Extract the (X, Y) coordinate from the center of the cell holding the provided text.  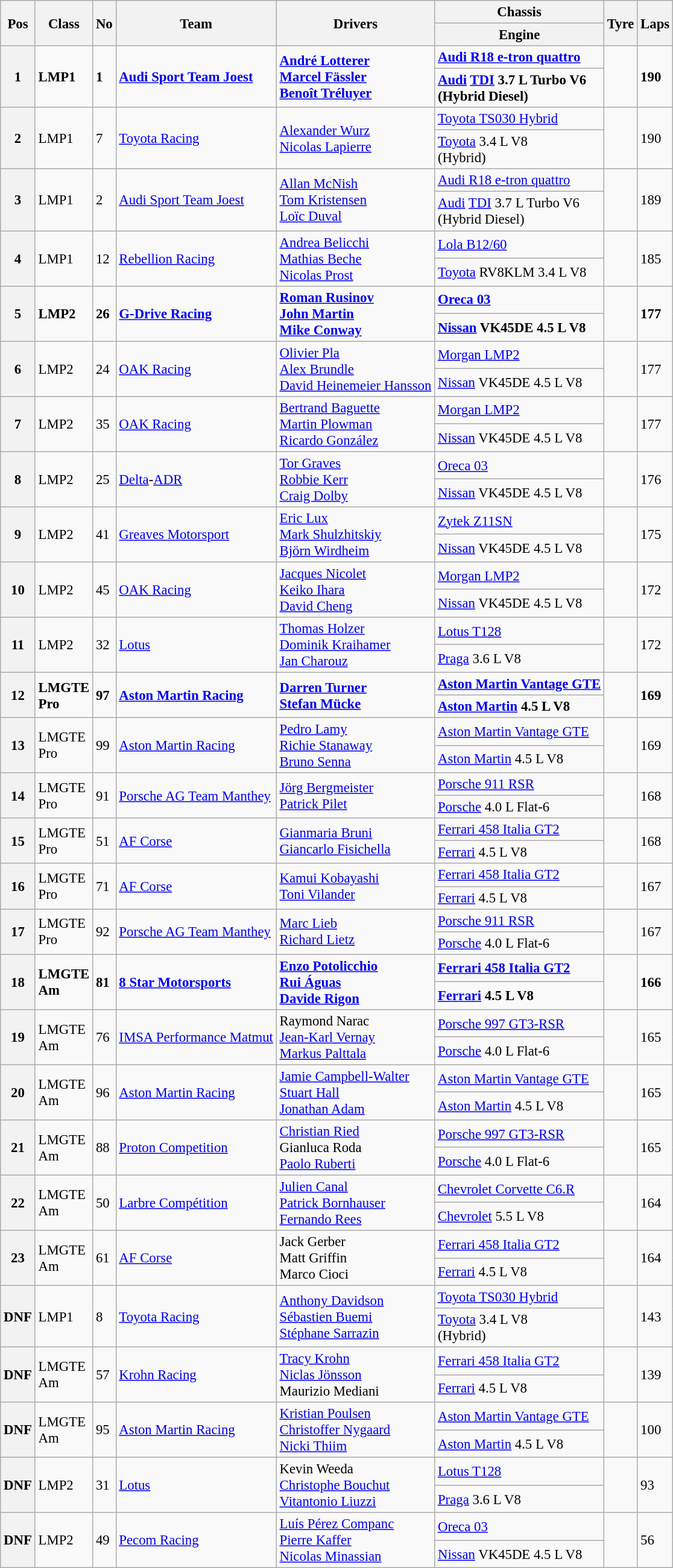
26 (104, 313)
Chevrolet 5.5 L V8 (520, 1217)
Chassis (520, 12)
Jamie Campbell-Walter Stuart Hall Jonathan Adam (355, 1092)
24 (104, 369)
17 (18, 932)
18 (18, 982)
176 (655, 479)
Thomas Holzer Dominik Kraihamer Jan Charouz (355, 645)
Tracy Krohn Niclas Jönsson Maurizio Mediani (355, 1375)
22 (18, 1203)
5 (18, 313)
11 (18, 645)
88 (104, 1148)
100 (655, 1430)
6 (18, 369)
32 (104, 645)
André Lotterer Marcel Fässler Benoît Tréluyer (355, 77)
IMSA Performance Matmut (196, 1037)
Raymond Narac Jean-Karl Vernay Markus Palttala (355, 1037)
21 (18, 1148)
14 (18, 796)
Drivers (355, 23)
166 (655, 982)
Allan McNish Tom Kristensen Loïc Duval (355, 200)
139 (655, 1375)
Eric Lux Mark Shulzhitskiy Björn Wirdheim (355, 535)
Team (196, 23)
25 (104, 479)
35 (104, 424)
91 (104, 796)
Toyota RV8KLM 3.4 L V8 (520, 272)
Kamui Kobayashi Toni Vilander (355, 886)
Bertrand Baguette Martin Plowman Ricardo González (355, 424)
13 (18, 746)
15 (18, 840)
Roman Rusinov John Martin Mike Conway (355, 313)
19 (18, 1037)
96 (104, 1092)
99 (104, 746)
20 (18, 1092)
Darren Turner Stefan Mücke (355, 694)
Jörg Bergmeister Patrick Pilet (355, 796)
3 (18, 200)
Jacques Nicolet Keiko Ihara David Cheng (355, 590)
41 (104, 535)
175 (655, 535)
45 (104, 590)
Tor Graves Robbie Kerr Craig Dolby (355, 479)
97 (104, 694)
Krohn Racing (196, 1375)
Alexander Wurz Nicolas Lapierre (355, 138)
8 Star Motorsports (196, 982)
93 (655, 1485)
Engine (520, 35)
143 (655, 1317)
Tyre (620, 23)
Jack Gerber Matt Griffin Marco Cioci (355, 1258)
Lola B12/60 (520, 245)
Zytek Z11SN (520, 521)
31 (104, 1485)
Greaves Motorsport (196, 535)
Rebellion Racing (196, 259)
50 (104, 1203)
10 (18, 590)
16 (18, 886)
Class (64, 23)
76 (104, 1037)
Gianmaria Bruni Giancarlo Fisichella (355, 840)
Laps (655, 23)
G-Drive Racing (196, 313)
Pedro Lamy Richie Stanaway Bruno Senna (355, 746)
Kristian Poulsen Christoffer Nygaard Nicki Thiim (355, 1430)
Delta-ADR (196, 479)
Larbre Compétition (196, 1203)
Proton Competition (196, 1148)
4 (18, 259)
189 (655, 200)
81 (104, 982)
No (104, 23)
Pos (18, 23)
61 (104, 1258)
51 (104, 840)
9 (18, 535)
71 (104, 886)
Julien Canal Patrick Bornhauser Fernando Rees (355, 1203)
Chevrolet Corvette C6.R (520, 1189)
23 (18, 1258)
Christian Ried Gianluca Roda Paolo Ruberti (355, 1148)
Enzo Potolicchio Rui Águas Davide Rigon (355, 982)
95 (104, 1430)
Andrea Belicchi Mathias Beche Nicolas Prost (355, 259)
Anthony Davidson Sébastien Buemi Stéphane Sarrazin (355, 1317)
92 (104, 932)
Olivier Pla Alex Brundle David Heinemeier Hansson (355, 369)
185 (655, 259)
Kevin Weeda Christophe Bouchut Vitantonio Liuzzi (355, 1485)
57 (104, 1375)
Marc Lieb Richard Lietz (355, 932)
